Capture the cell that displays the provided text and extract its [x, y] central coordinate. 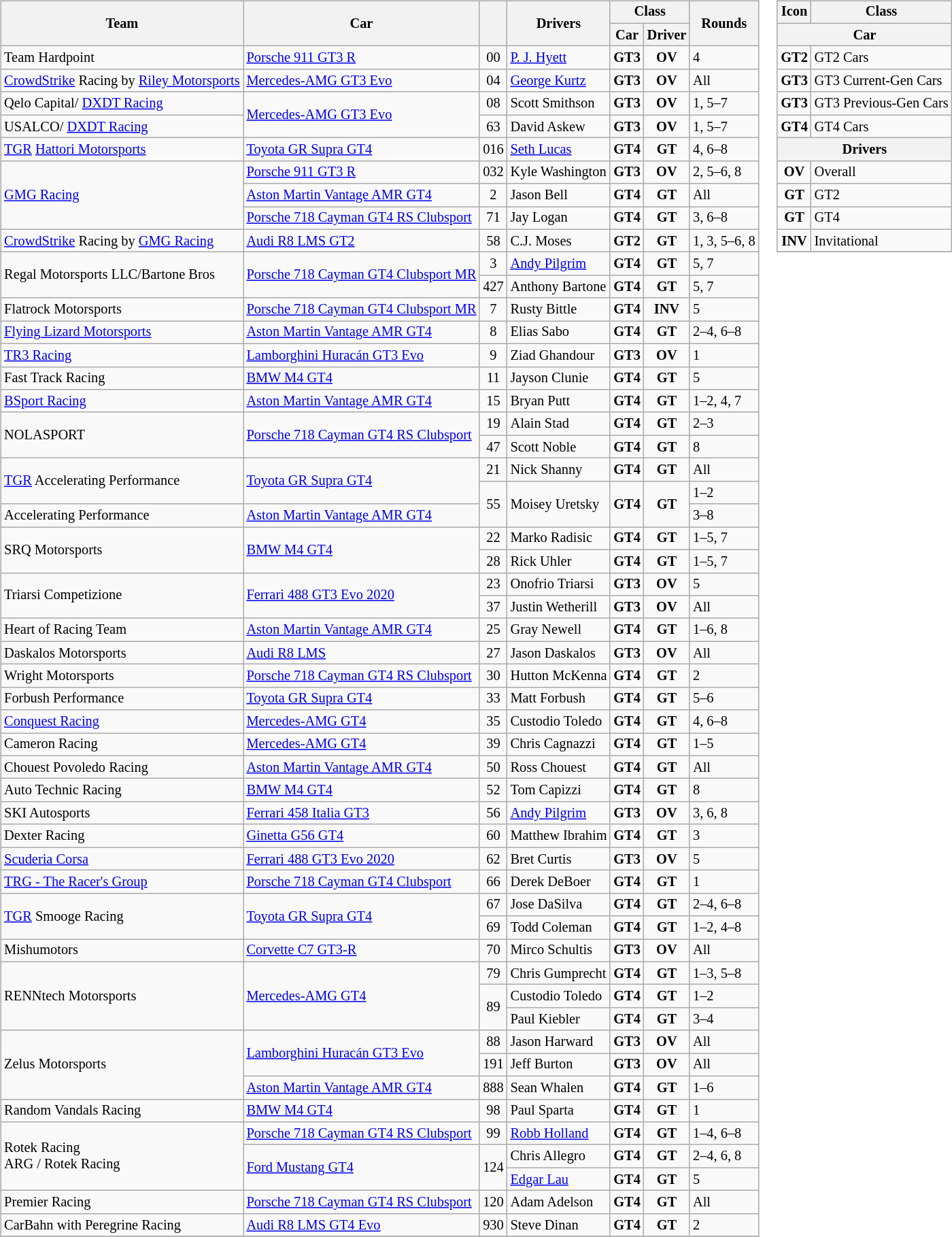
Regal Motorsports LLC/Bartone Bros [122, 275]
Onofrio Triarsi [559, 584]
Rusty Bittle [559, 309]
Audi R8 LMS GT2 [362, 241]
Chris Gumprecht [559, 973]
33 [493, 698]
1–3, 5–8 [724, 973]
NOLASPORT [122, 435]
Matthew Ibrahim [559, 836]
Jayson Clunie [559, 378]
71 [493, 218]
Porsche 718 Cayman GT4 Clubsport [362, 882]
Team Hardpoint [122, 58]
Heart of Racing Team [122, 630]
Icon [794, 12]
TR3 Racing [122, 355]
Moisey Uretsky [559, 503]
11 [493, 378]
79 [493, 973]
Qelo Capital/ DXDT Racing [122, 103]
Daskalos Motorsports [122, 653]
Rounds [724, 23]
1–6, 8 [724, 630]
1–2, 4–8 [724, 928]
27 [493, 653]
C.J. Moses [559, 241]
SKI Autosports [122, 813]
RENNtech Motorsports [122, 996]
1, 3, 5–6, 8 [724, 241]
888 [493, 1087]
08 [493, 103]
23 [493, 584]
1–2, 4, 7 [724, 401]
Alain Stad [559, 424]
Audi R8 LMS GT4 Evo [362, 1225]
Marko Radisic [559, 539]
Ziad Ghandour [559, 355]
TGR Accelerating Performance [122, 481]
David Askew [559, 126]
Matt Forbush [559, 698]
99 [493, 1134]
04 [493, 81]
67 [493, 904]
Rick Uhler [559, 561]
2, 5–6, 8 [724, 172]
Scott Noble [559, 447]
15 [493, 401]
28 [493, 561]
Premier Racing [122, 1202]
66 [493, 882]
TRG - The Racer's Group [122, 882]
69 [493, 928]
89 [493, 1008]
4 [724, 58]
22 [493, 539]
Jason Bell [559, 195]
Jose DaSilva [559, 904]
Flatrock Motorsports [122, 309]
Todd Coleman [559, 928]
032 [493, 172]
88 [493, 1042]
39 [493, 745]
Ross Chouest [559, 767]
Steve Dinan [559, 1225]
124 [493, 1167]
CrowdStrike Racing by Riley Motorsports [122, 81]
Conquest Racing [122, 722]
Adam Adelson [559, 1202]
Cameron Racing [122, 745]
Paul Kiebler [559, 1019]
TGR Hattori Motorsports [122, 150]
Rotek Racing ARG / Rotek Racing [122, 1156]
Justin Wetherill [559, 607]
Audi R8 LMS [362, 653]
P. J. Hyett [559, 58]
9 [493, 355]
Jason Daskalos [559, 653]
Team [122, 23]
Paul Sparta [559, 1111]
Robb Holland [559, 1134]
Scott Smithson [559, 103]
GT4 Cars [881, 126]
3, 6–8 [724, 218]
5–6 [724, 698]
930 [493, 1225]
3, 6, 8 [724, 813]
3–8 [724, 515]
35 [493, 722]
Ford Mustang GT4 [362, 1167]
Wright Motorsports [122, 676]
Zelus Motorsports [122, 1065]
37 [493, 607]
Corvette C7 GT3-R [362, 951]
52 [493, 790]
Random Vandals Racing [122, 1111]
Chouest Povoledo Racing [122, 767]
00 [493, 58]
Jeff Burton [559, 1065]
1–5 [724, 745]
TGR Smooge Racing [122, 915]
Ginetta G56 GT4 [362, 836]
Jay Logan [559, 218]
Kyle Washington [559, 172]
Driver [666, 35]
1–4, 6–8 [724, 1134]
63 [493, 126]
3–4 [724, 1019]
GT3 Previous-Gen Cars [881, 103]
7 [493, 309]
GMG Racing [122, 194]
Ferrari 458 Italia GT3 [362, 813]
Chris Cagnazzi [559, 745]
Overall [881, 172]
Scuderia Corsa [122, 859]
56 [493, 813]
Anthony Bartone [559, 287]
Flying Lizard Motorsports [122, 333]
30 [493, 676]
USALCO/ DXDT Racing [122, 126]
98 [493, 1111]
Invitational [881, 241]
Edgar Lau [559, 1179]
Jason Harward [559, 1042]
19 [493, 424]
50 [493, 767]
120 [493, 1202]
Triarsi Competizione [122, 596]
CarBahn with Peregrine Racing [122, 1225]
Mirco Schultis [559, 951]
Elias Sabo [559, 333]
21 [493, 470]
Hutton McKenna [559, 676]
Nick Shanny [559, 470]
60 [493, 836]
70 [493, 951]
GT3 Current-Gen Cars [881, 81]
Auto Technic Racing [122, 790]
191 [493, 1065]
George Kurtz [559, 81]
62 [493, 859]
Accelerating Performance [122, 515]
Mishumotors [122, 951]
Sean Whalen [559, 1087]
Fast Track Racing [122, 378]
427 [493, 287]
Seth Lucas [559, 150]
55 [493, 503]
Bryan Putt [559, 401]
2–3 [724, 424]
SRQ Motorsports [122, 549]
1–6 [724, 1087]
2–4, 6, 8 [724, 1156]
Tom Capizzi [559, 790]
Chris Allegro [559, 1156]
47 [493, 447]
BSport Racing [122, 401]
016 [493, 150]
25 [493, 630]
Bret Curtis [559, 859]
Dexter Racing [122, 836]
Derek DeBoer [559, 882]
Forbush Performance [122, 698]
Gray Newell [559, 630]
CrowdStrike Racing by GMG Racing [122, 241]
GT2 Cars [881, 58]
58 [493, 241]
